Detect which cell encompasses the target text, then output its [X, Y] center coordinate. 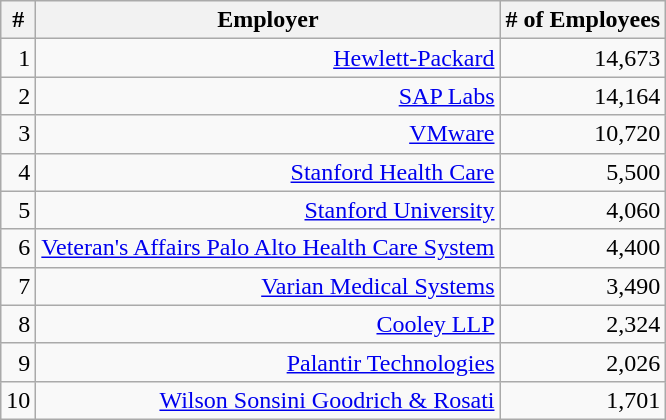
5,500 [583, 172]
4 [18, 172]
SAP Labs [268, 96]
Hewlett-Packard [268, 58]
Employer [268, 20]
2,324 [583, 324]
10 [18, 400]
4,060 [583, 210]
Palantir Technologies [268, 362]
3,490 [583, 286]
4,400 [583, 248]
14,673 [583, 58]
2 [18, 96]
Stanford Health Care [268, 172]
3 [18, 134]
# [18, 20]
# of Employees [583, 20]
5 [18, 210]
10,720 [583, 134]
Wilson Sonsini Goodrich & Rosati [268, 400]
2,026 [583, 362]
1,701 [583, 400]
Stanford University [268, 210]
9 [18, 362]
8 [18, 324]
Veteran's Affairs Palo Alto Health Care System [268, 248]
VMware [268, 134]
1 [18, 58]
Varian Medical Systems [268, 286]
6 [18, 248]
Cooley LLP [268, 324]
7 [18, 286]
14,164 [583, 96]
